For the text-containing cell, return its midpoint in [x, y] coordinate format. 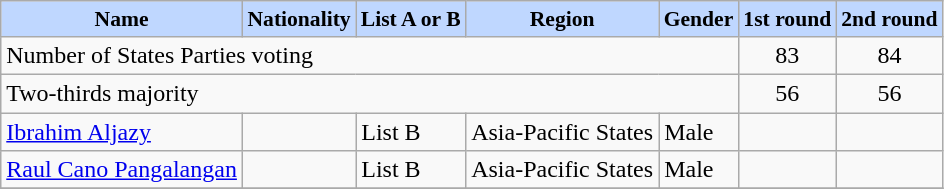
Number of States Parties voting [370, 55]
84 [889, 55]
Two-thirds majority [370, 93]
Raul Cano Pangalangan [122, 170]
Gender [699, 19]
Region [562, 19]
Nationality [298, 19]
1st round [787, 19]
Name [122, 19]
83 [787, 55]
List A or B [411, 19]
2nd round [889, 19]
Ibrahim Aljazy [122, 131]
